Determine the (X, Y) coordinate at the center of the cell enclosing the given text.  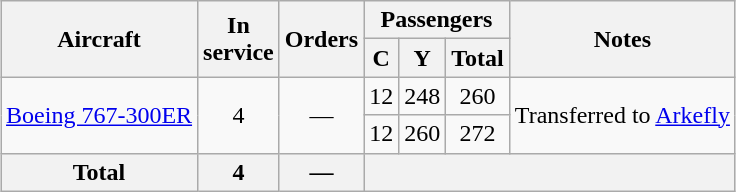
C (382, 58)
Boeing 767-300ER (100, 115)
Passengers (437, 20)
Y (422, 58)
Notes (622, 39)
Aircraft (100, 39)
248 (422, 96)
Orders (321, 39)
In service (239, 39)
272 (478, 134)
Transferred to Arkefly (622, 115)
